Return the [x, y] coordinate for the center point of the cell that contains the specified text.  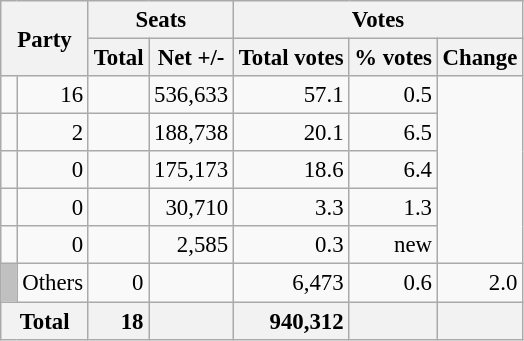
16 [52, 95]
18 [118, 321]
188,738 [192, 133]
536,633 [192, 95]
6,473 [290, 283]
175,173 [192, 170]
20.1 [290, 133]
Total votes [290, 58]
new [393, 245]
940,312 [290, 321]
Change [480, 58]
1.3 [393, 208]
57.1 [290, 95]
% votes [393, 58]
Net +/- [192, 58]
0.5 [393, 95]
18.6 [290, 170]
Others [52, 283]
Seats [160, 20]
30,710 [192, 208]
Party [45, 38]
Votes [378, 20]
6.5 [393, 133]
3.3 [290, 208]
2,585 [192, 245]
0.6 [393, 283]
2.0 [480, 283]
0.3 [290, 245]
6.4 [393, 170]
2 [52, 133]
